Determine the [x, y] coordinate at the center of the cell enclosing the given text.  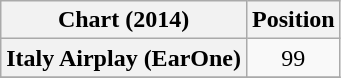
Chart (2014) [124, 20]
Italy Airplay (EarOne) [124, 58]
Position [293, 20]
99 [293, 58]
